Detect which cell encompasses the target text, then output its (x, y) center coordinate. 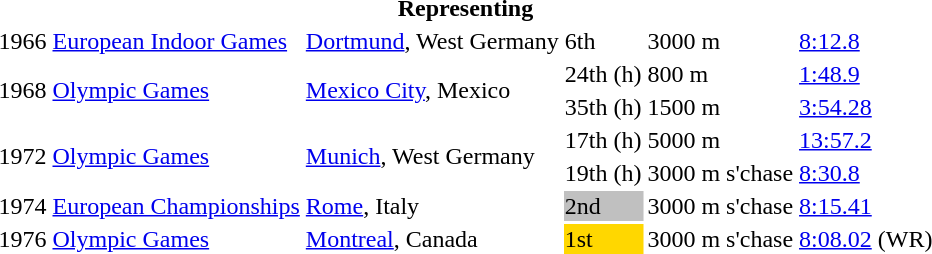
5000 m (720, 140)
European Championships (176, 206)
1st (603, 239)
European Indoor Games (176, 41)
35th (h) (603, 107)
Dortmund, West Germany (432, 41)
800 m (720, 74)
17th (h) (603, 140)
19th (h) (603, 173)
Montreal, Canada (432, 239)
2nd (603, 206)
3000 m (720, 41)
Munich, West Germany (432, 156)
Mexico City, Mexico (432, 90)
1500 m (720, 107)
6th (603, 41)
Rome, Italy (432, 206)
24th (h) (603, 74)
